Scan for the cell matching the given text and deliver its (x, y) coordinate at center. 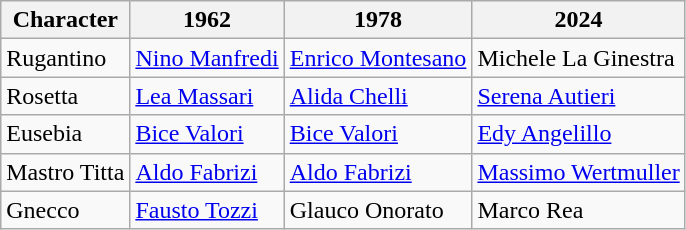
Rugantino (66, 58)
Lea Massari (207, 96)
Serena Autieri (578, 96)
Gnecco (66, 210)
Rosetta (66, 96)
Enrico Montesano (378, 58)
Mastro Titta (66, 172)
1978 (378, 20)
1962 (207, 20)
Eusebia (66, 134)
Marco Rea (578, 210)
2024 (578, 20)
Alida Chelli (378, 96)
Edy Angelillo (578, 134)
Michele La Ginestra (578, 58)
Nino Manfredi (207, 58)
Character (66, 20)
Glauco Onorato (378, 210)
Massimo Wertmuller (578, 172)
Fausto Tozzi (207, 210)
